Extract the [x, y] coordinate from the center of the cell holding the provided text.  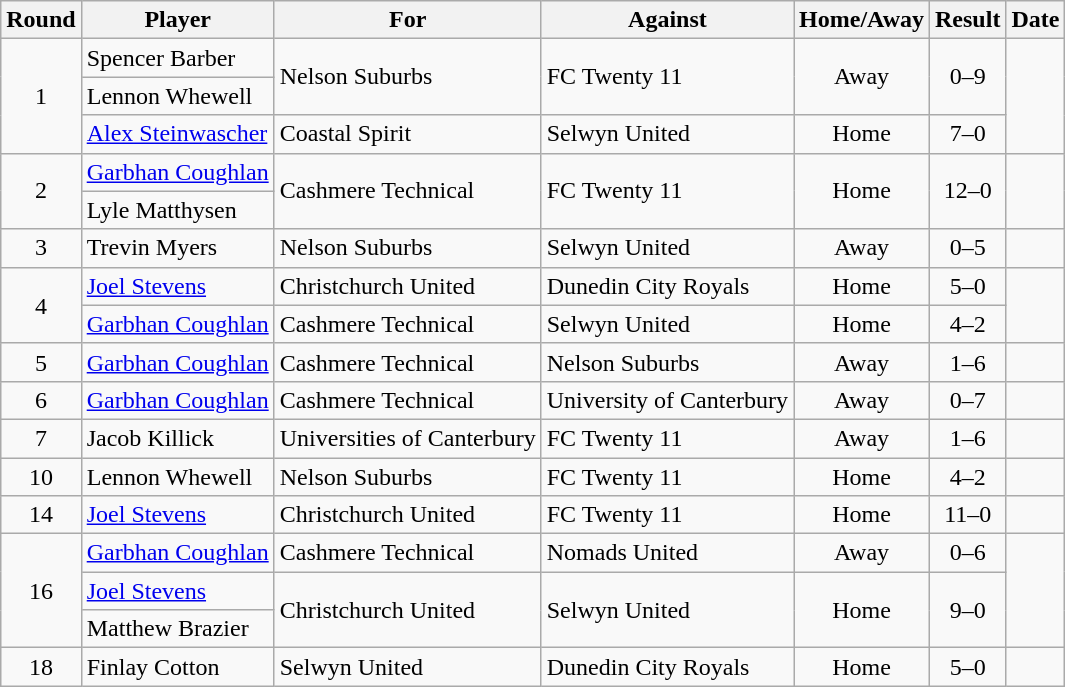
0–5 [968, 248]
Jacob Killick [178, 438]
0–9 [968, 77]
Lyle Matthysen [178, 210]
For [408, 20]
Round [41, 20]
Trevin Myers [178, 248]
7–0 [968, 134]
10 [41, 477]
16 [41, 591]
Finlay Cotton [178, 667]
Nomads United [667, 553]
9–0 [968, 610]
3 [41, 248]
Home/Away [862, 20]
0–7 [968, 400]
0–6 [968, 553]
Player [178, 20]
2 [41, 191]
Matthew Brazier [178, 629]
6 [41, 400]
Result [968, 20]
18 [41, 667]
5 [41, 362]
4 [41, 305]
12–0 [968, 191]
Alex Steinwascher [178, 134]
University of Canterbury [667, 400]
Coastal Spirit [408, 134]
11–0 [968, 515]
Spencer Barber [178, 58]
14 [41, 515]
Universities of Canterbury [408, 438]
Date [1036, 20]
7 [41, 438]
Against [667, 20]
1 [41, 96]
